Locate the cell with the specified text and output its (x, y) center coordinate. 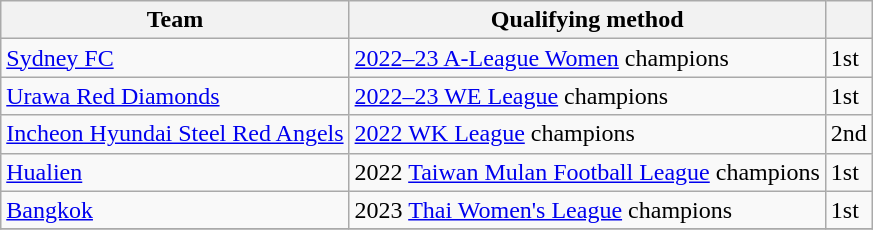
Bangkok (175, 210)
2022 WK League champions (587, 134)
2022–23 WE League champions (587, 96)
2023 Thai Women's League champions (587, 210)
2nd (848, 134)
Urawa Red Diamonds (175, 96)
Sydney FC (175, 58)
Qualifying method (587, 20)
2022 Taiwan Mulan Football League champions (587, 172)
2022–23 A-League Women champions (587, 58)
Team (175, 20)
Hualien (175, 172)
Incheon Hyundai Steel Red Angels (175, 134)
